Provide the [x, y] coordinate of the cell's center where the given text is located.  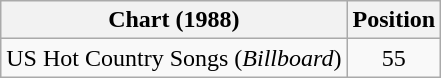
Position [394, 20]
US Hot Country Songs (Billboard) [174, 58]
55 [394, 58]
Chart (1988) [174, 20]
